Search for the cell housing the specified text and yield its (x, y) center coordinate. 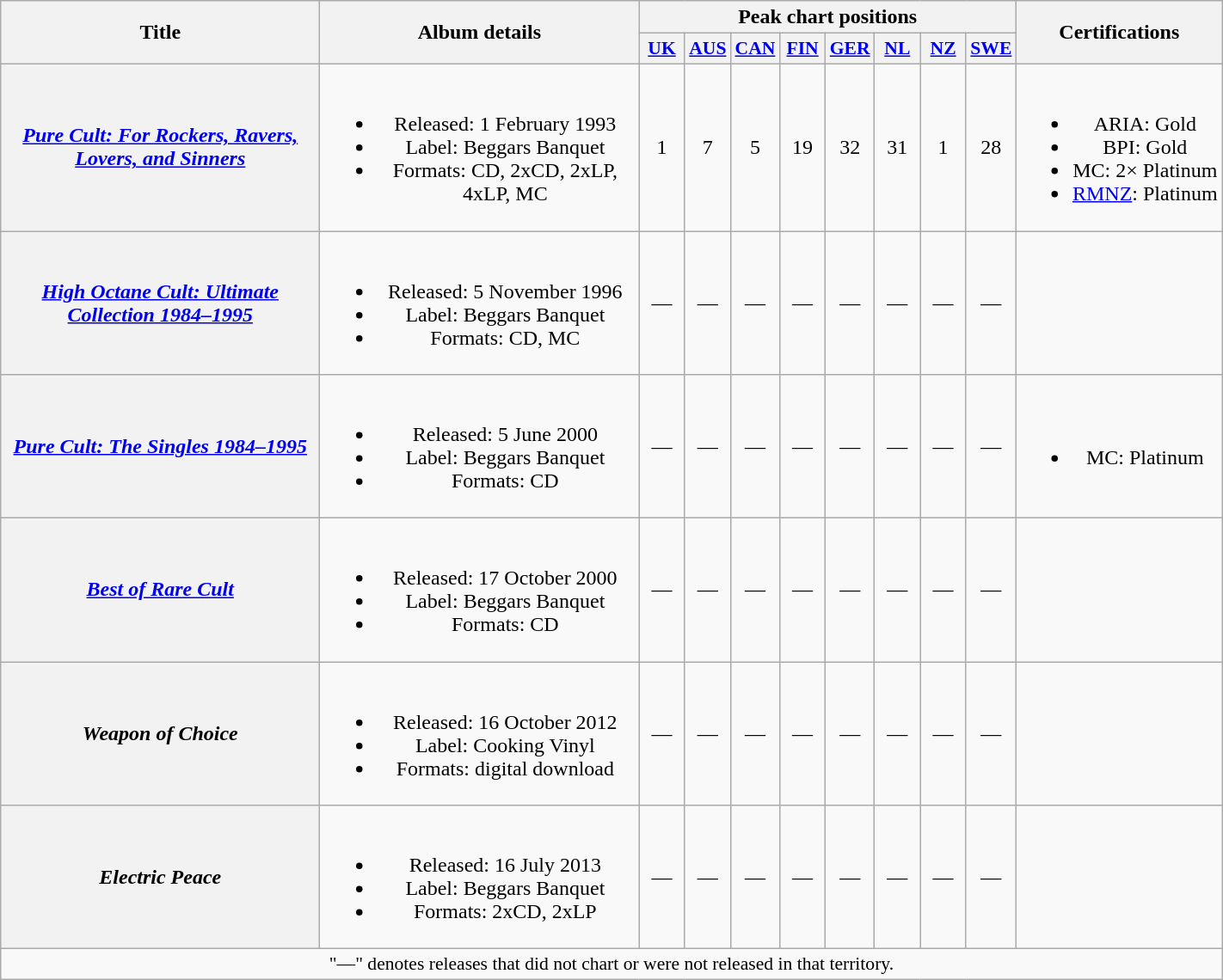
Electric Peace (160, 877)
28 (991, 147)
Title (160, 33)
FIN (802, 49)
AUS (707, 49)
31 (898, 147)
Released: 16 October 2012Label: Cooking VinylFormats: digital download (480, 734)
Pure Cult: For Rockers, Ravers, Lovers, and Sinners (160, 147)
Best of Rare Cult (160, 590)
NL (898, 49)
MC: Platinum (1119, 447)
NZ (943, 49)
Pure Cult: The Singles 1984–1995 (160, 447)
Peak chart positions (827, 17)
Certifications (1119, 33)
ARIA: GoldBPI: GoldMC: 2× PlatinumRMNZ: Platinum (1119, 147)
CAN (755, 49)
Released: 17 October 2000Label: Beggars BanquetFormats: CD (480, 590)
Released: 1 February 1993Label: Beggars BanquetFormats: CD, 2xCD, 2xLP, 4xLP, MC (480, 147)
5 (755, 147)
Released: 5 June 2000Label: Beggars BanquetFormats: CD (480, 447)
7 (707, 147)
GER (850, 49)
32 (850, 147)
Released: 5 November 1996Label: Beggars BanquetFormats: CD, MC (480, 303)
Weapon of Choice (160, 734)
19 (802, 147)
"—" denotes releases that did not chart or were not released in that territory. (611, 965)
SWE (991, 49)
High Octane Cult: Ultimate Collection 1984–1995 (160, 303)
Album details (480, 33)
UK (662, 49)
Released: 16 July 2013Label: Beggars BanquetFormats: 2xCD, 2xLP (480, 877)
